Return the (x, y) coordinate for the center point of the cell that contains the specified text.  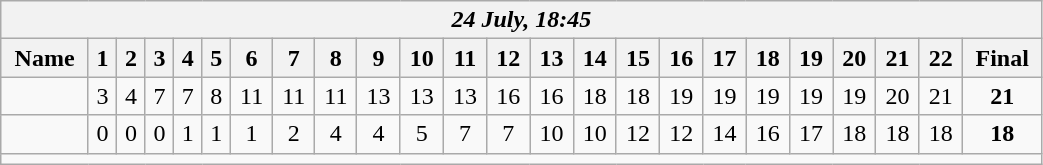
6 (252, 58)
Name (45, 58)
22 (940, 58)
15 (638, 58)
24 July, 18:45 (522, 20)
9 (378, 58)
Final (1002, 58)
